Determine the [x, y] coordinate at the center of the cell enclosing the given text.  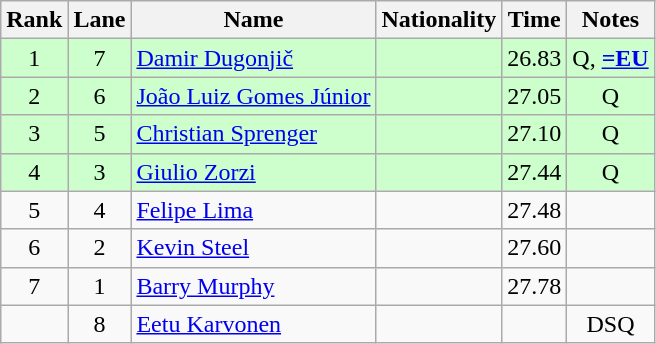
8 [100, 324]
Felipe Lima [254, 210]
Name [254, 20]
Time [534, 20]
26.83 [534, 58]
Giulio Zorzi [254, 172]
Notes [610, 20]
DSQ [610, 324]
27.48 [534, 210]
27.78 [534, 286]
27.60 [534, 248]
27.05 [534, 96]
Lane [100, 20]
27.44 [534, 172]
27.10 [534, 134]
Barry Murphy [254, 286]
Nationality [439, 20]
Christian Sprenger [254, 134]
Damir Dugonjič [254, 58]
Kevin Steel [254, 248]
Eetu Karvonen [254, 324]
Q, =EU [610, 58]
João Luiz Gomes Júnior [254, 96]
Rank [34, 20]
